For the text-containing cell, return its midpoint in [x, y] coordinate format. 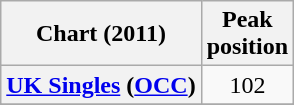
UK Singles (OCC) [101, 85]
Chart (2011) [101, 34]
Peakposition [247, 34]
102 [247, 85]
